Provide the [X, Y] coordinate of the cell's center where the given text is located.  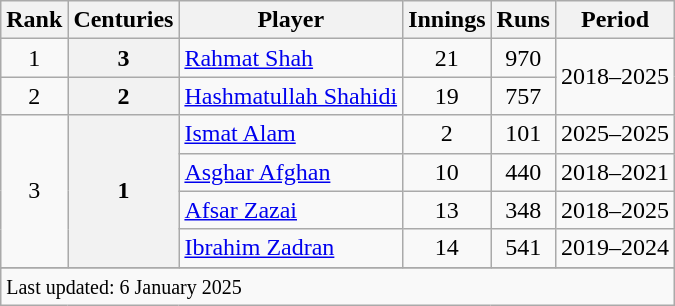
Period [614, 20]
Centuries [124, 20]
19 [447, 96]
13 [447, 210]
Last updated: 6 January 2025 [338, 286]
Asghar Afghan [291, 172]
Runs [523, 20]
970 [523, 58]
101 [523, 134]
348 [523, 210]
757 [523, 96]
Hashmatullah Shahidi [291, 96]
Afsar Zazai [291, 210]
440 [523, 172]
14 [447, 248]
2018–2021 [614, 172]
541 [523, 248]
Rahmat Shah [291, 58]
21 [447, 58]
Innings [447, 20]
Ibrahim Zadran [291, 248]
Ismat Alam [291, 134]
2025–2025 [614, 134]
10 [447, 172]
2019–2024 [614, 248]
Rank [34, 20]
Player [291, 20]
